Locate the cell with the specified text and output its [X, Y] center coordinate. 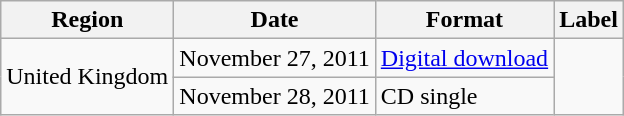
Digital download [464, 58]
CD single [464, 96]
November 27, 2011 [274, 58]
Format [464, 20]
Region [88, 20]
Label [589, 20]
United Kingdom [88, 77]
Date [274, 20]
November 28, 2011 [274, 96]
